Output the [X, Y] coordinate of the center of the cell containing the given text.  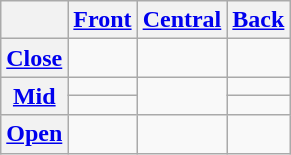
Open [34, 134]
Back [258, 20]
Central [182, 20]
Close [34, 58]
Front [102, 20]
Mid [34, 96]
